Search for the cell housing the specified text and yield its (X, Y) center coordinate. 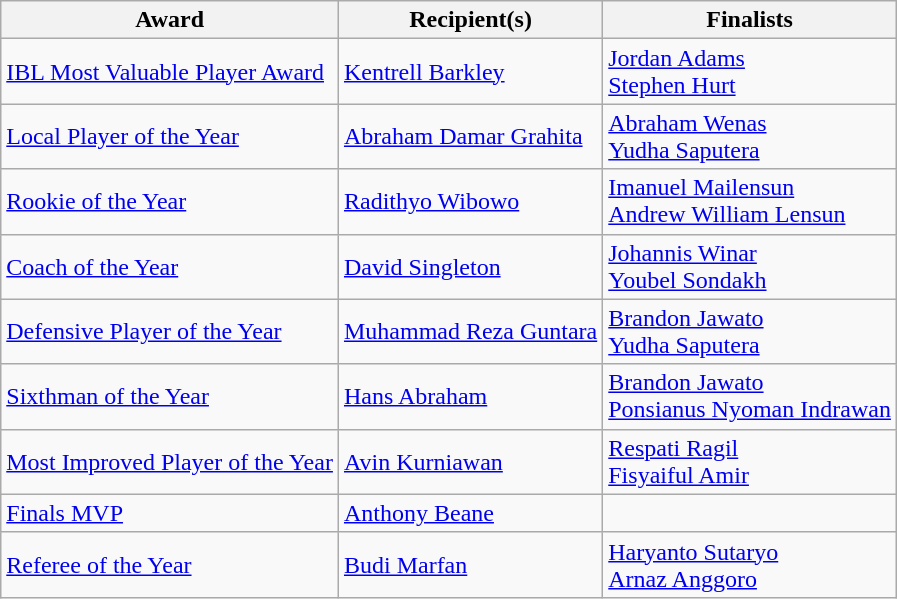
Finalists (750, 20)
Johannis Winar Youbel Sondakh (750, 266)
Imanuel Mailensun Andrew William Lensun (750, 202)
Budi Marfan (470, 564)
Brandon Jawato Yudha Saputera (750, 332)
Haryanto SutaryoArnaz Anggoro (750, 564)
Muhammad Reza Guntara (470, 332)
Rookie of the Year (170, 202)
Award (170, 20)
Finals MVP (170, 513)
Jordan Adams Stephen Hurt (750, 72)
Abraham Damar Grahita (470, 136)
Local Player of the Year (170, 136)
Anthony Beane (470, 513)
David Singleton (470, 266)
Brandon Jawato Ponsianus Nyoman Indrawan (750, 396)
Sixthman of the Year (170, 396)
Kentrell Barkley (470, 72)
Recipient(s) (470, 20)
Respati Ragil Fisyaiful Amir (750, 462)
Radithyo Wibowo (470, 202)
Hans Abraham (470, 396)
Abraham Wenas Yudha Saputera (750, 136)
Most Improved Player of the Year (170, 462)
Defensive Player of the Year (170, 332)
Coach of the Year (170, 266)
IBL Most Valuable Player Award (170, 72)
Avin Kurniawan (470, 462)
Referee of the Year (170, 564)
